Provide the (X, Y) coordinate of the cell's center where the given text is located.  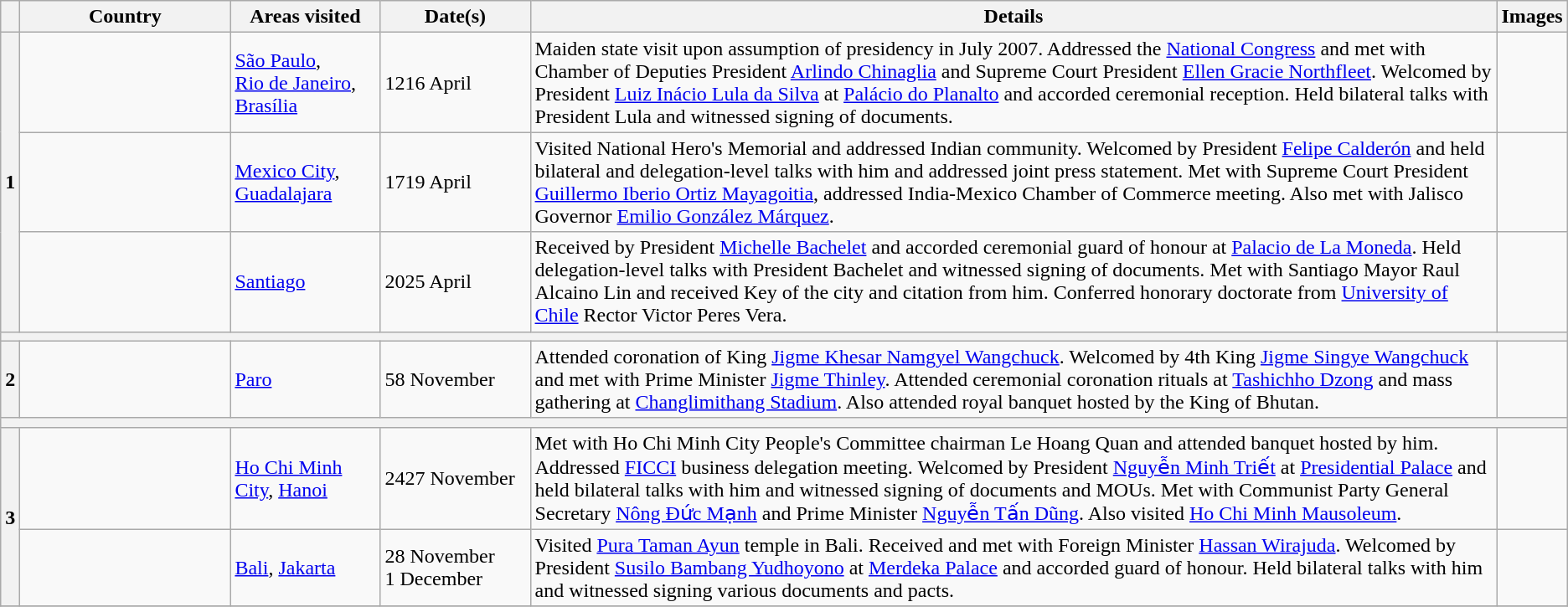
Areas visited (305, 17)
1 (10, 183)
2025 April (456, 281)
Santiago (305, 281)
2 (10, 379)
Details (1014, 17)
Ho Chi Minh City, Hanoi (305, 478)
1719 April (456, 183)
Bali, Jakarta (305, 568)
3 (10, 517)
São Paulo,Rio de Janeiro,Brasília (305, 82)
Mexico City, Guadalajara (305, 183)
2427 November (456, 478)
28 November1 December (456, 568)
Images (1532, 17)
Country (126, 17)
Date(s) (456, 17)
58 November (456, 379)
Paro (305, 379)
1216 April (456, 82)
